Provide the (X, Y) coordinate of the cell's center where the given text is located.  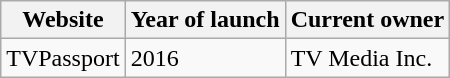
2016 (205, 58)
TV Media Inc. (368, 58)
TVPassport (63, 58)
Year of launch (205, 20)
Current owner (368, 20)
Website (63, 20)
